Provide the (X, Y) coordinate of the cell's center where the given text is located.  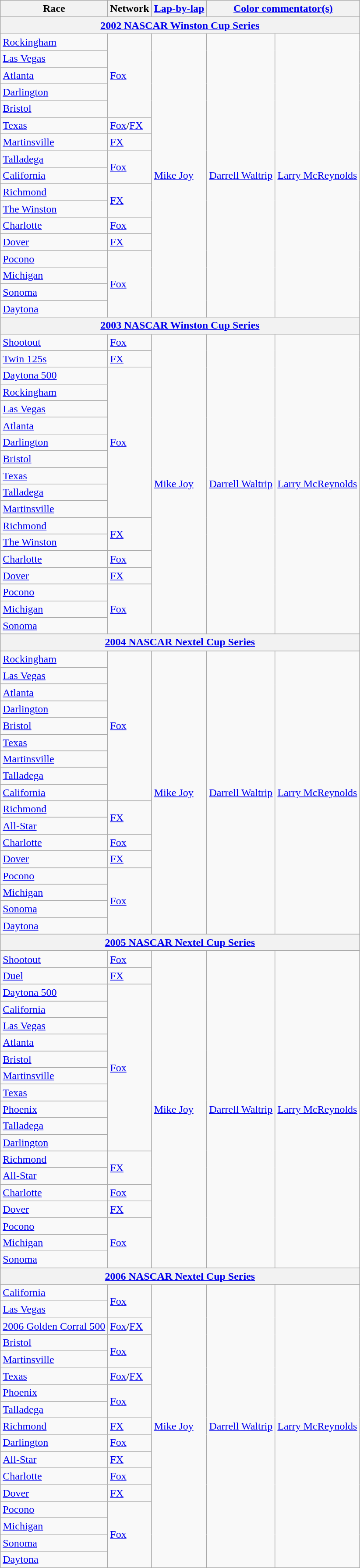
Lap-by-lap (179, 9)
Twin 125s (54, 359)
2002 NASCAR Winston Cup Series (180, 25)
2005 NASCAR Nextel Cup Series (180, 942)
2004 NASCAR Nextel Cup Series (180, 642)
Network (130, 9)
Duel (54, 976)
Race (54, 9)
Color commentator(s) (283, 9)
2006 NASCAR Nextel Cup Series (180, 1276)
2003 NASCAR Winston Cup Series (180, 326)
2006 Golden Corral 500 (54, 1326)
